Capture the cell that displays the provided text and extract its (x, y) central coordinate. 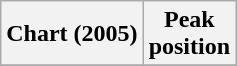
Chart (2005) (72, 34)
Peakposition (189, 34)
